Detect which cell encompasses the target text, then output its [x, y] center coordinate. 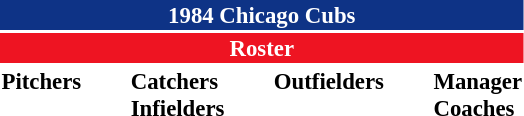
1984 Chicago Cubs [262, 15]
Roster [262, 48]
